Return the [x, y] coordinate for the center point of the cell that contains the specified text.  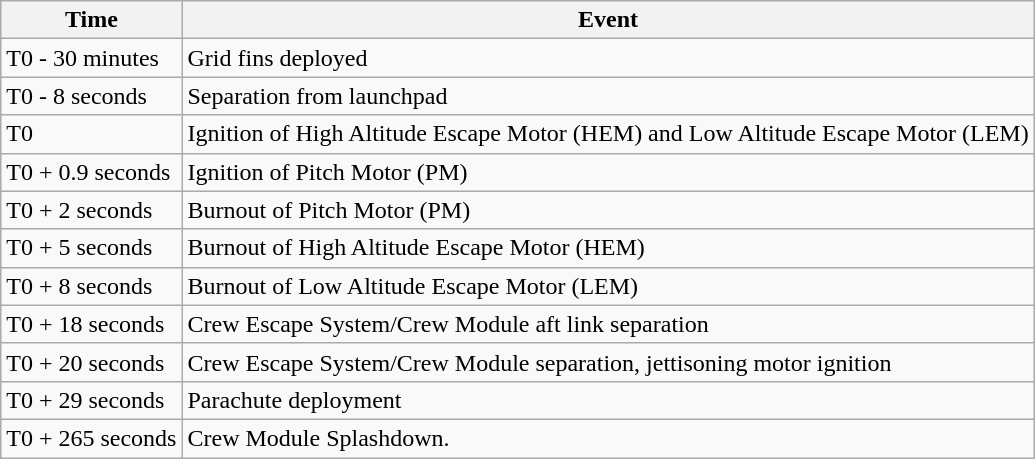
T0 [92, 134]
T0 + 0.9 seconds [92, 172]
T0 - 8 seconds [92, 96]
Time [92, 20]
Burnout of High Altitude Escape Motor (HEM) [608, 248]
Ignition of High Altitude Escape Motor (HEM) and Low Altitude Escape Motor (LEM) [608, 134]
T0 + 18 seconds [92, 324]
Burnout of Low Altitude Escape Motor (LEM) [608, 286]
T0 + 5 seconds [92, 248]
T0 + 265 seconds [92, 438]
Burnout of Pitch Motor (PM) [608, 210]
Crew Escape System/Crew Module aft link separation [608, 324]
Ignition of Pitch Motor (PM) [608, 172]
Separation from launchpad [608, 96]
Parachute deployment [608, 400]
Event [608, 20]
T0 + 8 seconds [92, 286]
T0 + 20 seconds [92, 362]
T0 + 2 seconds [92, 210]
T0 - 30 minutes [92, 58]
Crew Escape System/Crew Module separation, jettisoning motor ignition [608, 362]
Grid fins deployed [608, 58]
T0 + 29 seconds [92, 400]
Crew Module Splashdown. [608, 438]
